Locate the cell with the specified text and output its (x, y) center coordinate. 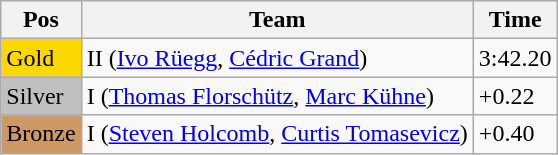
Silver (41, 96)
Time (515, 20)
I (Steven Holcomb, Curtis Tomasevicz) (277, 134)
II (Ivo Rüegg, Cédric Grand) (277, 58)
Team (277, 20)
+0.22 (515, 96)
Pos (41, 20)
3:42.20 (515, 58)
+0.40 (515, 134)
Gold (41, 58)
I (Thomas Florschütz, Marc Kühne) (277, 96)
Bronze (41, 134)
